Pinpoint the cell where the given text exists, returning its [X, Y] midpoint coordinate. 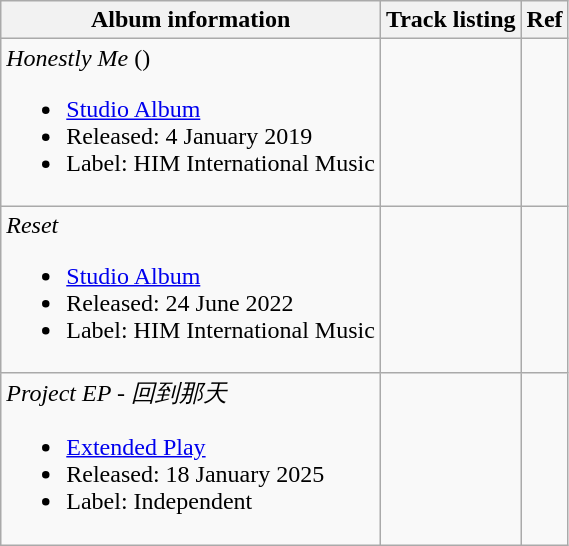
Honestly Me ()Studio AlbumReleased: 4 January 2019Label: HIM International Music [191, 122]
Track listing [450, 20]
ResetStudio AlbumReleased: 24 June 2022Label: HIM International Music [191, 290]
Album information [191, 20]
Ref [544, 20]
Project EP - 回到那天Extended PlayReleased: 18 January 2025Label: Independent [191, 459]
